Locate the cell with the specified text and output its [x, y] center coordinate. 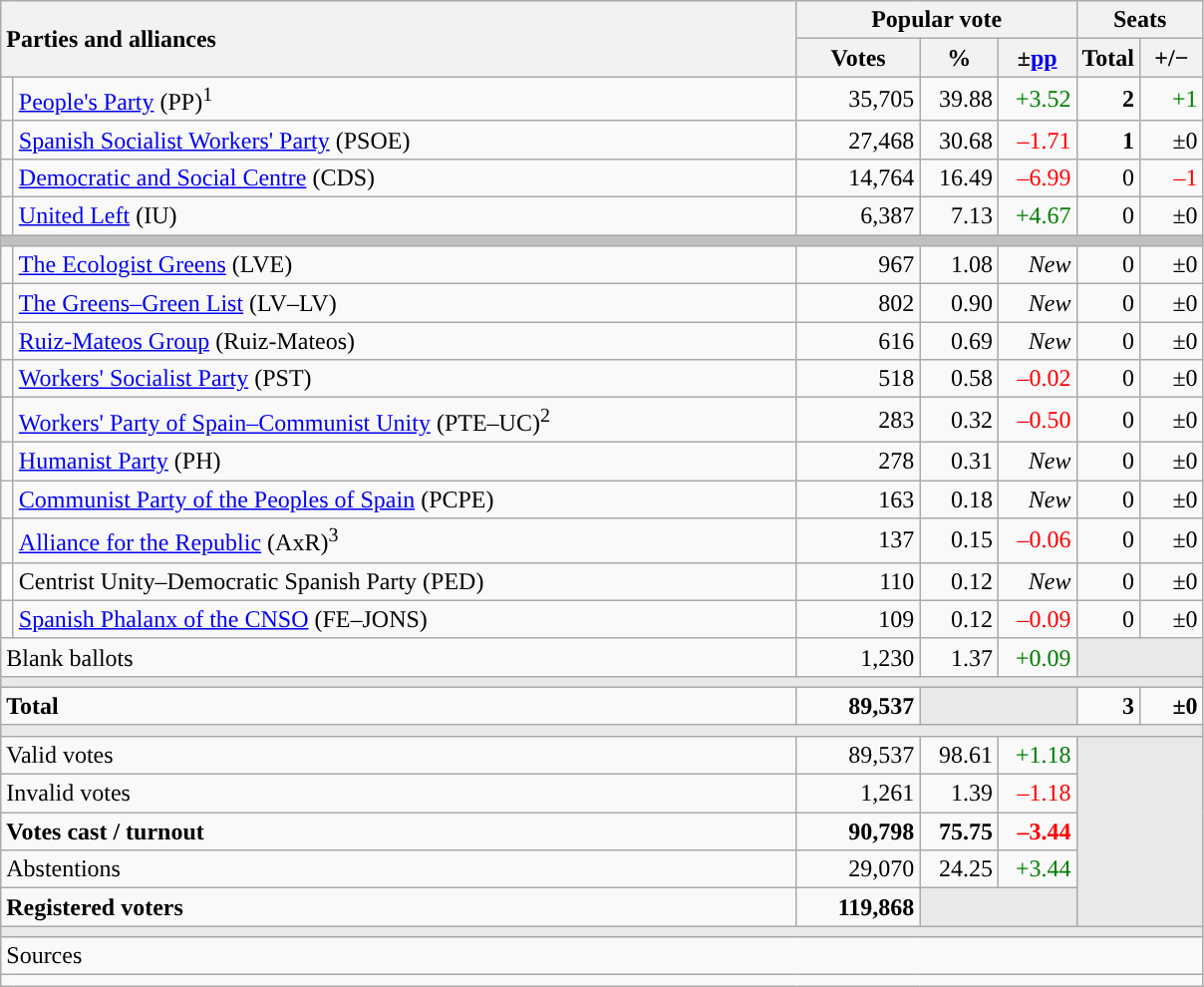
Spanish Phalanx of the CNSO (FE–JONS) [405, 619]
Alliance for the Republic (AxR)3 [405, 540]
7.13 [959, 216]
Workers' Socialist Party (PST) [405, 379]
30.68 [959, 140]
Ruiz-Mateos Group (Ruiz-Mateos) [405, 341]
Centrist Unity–Democratic Spanish Party (PED) [405, 581]
Invalid votes [399, 794]
+4.67 [1037, 216]
27,468 [858, 140]
616 [858, 341]
1.08 [959, 265]
802 [858, 303]
967 [858, 265]
People's Party (PP)1 [405, 100]
0.31 [959, 461]
137 [858, 540]
Communist Party of the Peoples of Spain (PCPE) [405, 499]
–6.99 [1037, 177]
–1.18 [1037, 794]
Abstentions [399, 869]
Blank ballots [399, 657]
Votes [858, 58]
Valid votes [399, 756]
283 [858, 421]
Parties and alliances [399, 39]
163 [858, 499]
–1 [1172, 177]
75.75 [959, 831]
Votes cast / turnout [399, 831]
Sources [602, 956]
United Left (IU) [405, 216]
–0.06 [1037, 540]
Democratic and Social Centre (CDS) [405, 177]
% [959, 58]
35,705 [858, 100]
0.58 [959, 379]
98.61 [959, 756]
14,764 [858, 177]
0.90 [959, 303]
90,798 [858, 831]
Registered voters [399, 907]
The Greens–Green List (LV–LV) [405, 303]
1,230 [858, 657]
518 [858, 379]
–3.44 [1037, 831]
Humanist Party (PH) [405, 461]
39.88 [959, 100]
1 [1108, 140]
1.37 [959, 657]
3 [1108, 706]
+1.18 [1037, 756]
278 [858, 461]
Popular vote [937, 20]
Spanish Socialist Workers' Party (PSOE) [405, 140]
0.15 [959, 540]
Workers' Party of Spain–Communist Unity (PTE–UC)2 [405, 421]
+1 [1172, 100]
0.69 [959, 341]
–0.50 [1037, 421]
+/− [1172, 58]
119,868 [858, 907]
+0.09 [1037, 657]
0.32 [959, 421]
1.39 [959, 794]
+3.52 [1037, 100]
109 [858, 619]
The Ecologist Greens (LVE) [405, 265]
2 [1108, 100]
–0.02 [1037, 379]
1,261 [858, 794]
6,387 [858, 216]
29,070 [858, 869]
24.25 [959, 869]
–1.71 [1037, 140]
16.49 [959, 177]
+3.44 [1037, 869]
110 [858, 581]
Seats [1140, 20]
±pp [1037, 58]
–0.09 [1037, 619]
0.18 [959, 499]
